Determine the [x, y] coordinate at the center of the cell enclosing the given text.  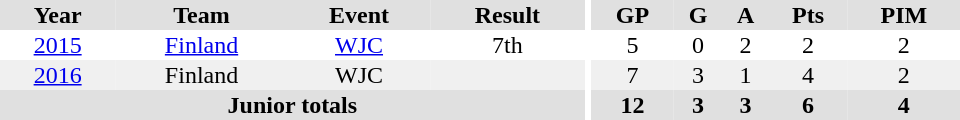
Result [507, 15]
2016 [58, 75]
PIM [904, 15]
Event [359, 15]
Year [58, 15]
Junior totals [292, 105]
G [698, 15]
7th [507, 45]
5 [632, 45]
1 [746, 75]
7 [632, 75]
Pts [808, 15]
2015 [58, 45]
A [746, 15]
6 [808, 105]
GP [632, 15]
0 [698, 45]
12 [632, 105]
Team [202, 15]
